Scan for the cell matching the given text and deliver its [X, Y] coordinate at center. 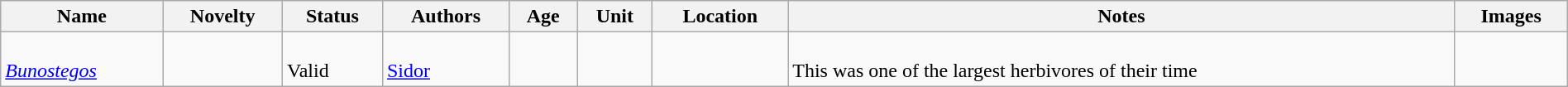
This was one of the largest herbivores of their time [1121, 60]
Age [543, 17]
Location [720, 17]
Valid [332, 60]
Name [82, 17]
Authors [445, 17]
Notes [1121, 17]
Sidor [445, 60]
Status [332, 17]
Novelty [223, 17]
Unit [615, 17]
Bunostegos [82, 60]
Images [1511, 17]
